Provide the [x, y] coordinate of the cell's center where the given text is located.  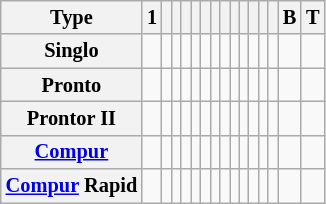
Pronto [72, 85]
B [290, 17]
1 [152, 17]
Type [72, 17]
Compur [72, 152]
Compur Rapid [72, 186]
Prontor II [72, 118]
T [312, 17]
Singlo [72, 51]
